Scan for the cell matching the given text and deliver its (x, y) coordinate at center. 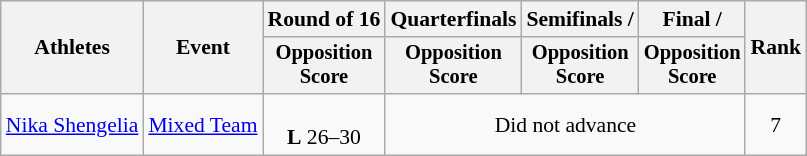
Event (202, 48)
L 26–30 (324, 124)
Rank (776, 48)
Did not advance (565, 124)
Round of 16 (324, 19)
Final / (692, 19)
Mixed Team (202, 124)
Quarterfinals (453, 19)
Semifinals / (580, 19)
Nika Shengelia (72, 124)
7 (776, 124)
Athletes (72, 48)
